For the text-containing cell, return its midpoint in (X, Y) coordinate format. 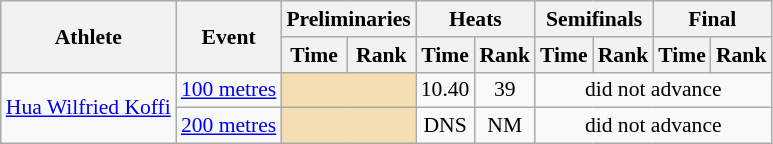
Event (228, 36)
NM (504, 126)
100 metres (228, 90)
Final (712, 19)
Heats (476, 19)
39 (504, 90)
200 metres (228, 126)
Athlete (88, 36)
Semifinals (594, 19)
DNS (446, 126)
Preliminaries (348, 19)
10.40 (446, 90)
Hua Wilfried Koffi (88, 108)
